Extract the (X, Y) coordinate from the center of the cell holding the provided text.  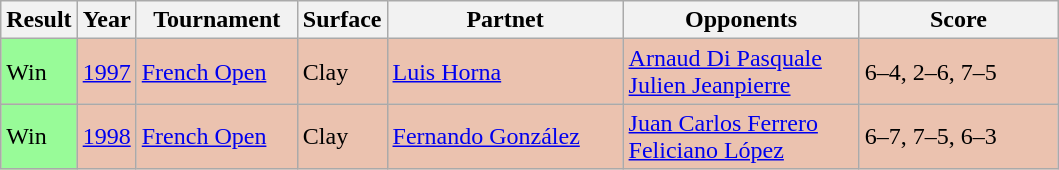
Year (106, 20)
Result (39, 20)
Score (958, 20)
Partnet (505, 20)
Fernando González (505, 136)
6–4, 2–6, 7–5 (958, 72)
Arnaud Di Pasquale Julien Jeanpierre (741, 72)
Surface (342, 20)
1998 (106, 136)
Luis Horna (505, 72)
6–7, 7–5, 6–3 (958, 136)
Juan Carlos Ferrero Feliciano López (741, 136)
1997 (106, 72)
Opponents (741, 20)
Tournament (216, 20)
